Capture the cell that displays the provided text and extract its [X, Y] central coordinate. 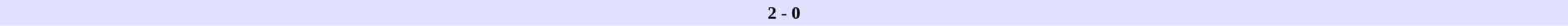
2 - 0 [784, 13]
